Capture the cell that displays the provided text and extract its (x, y) central coordinate. 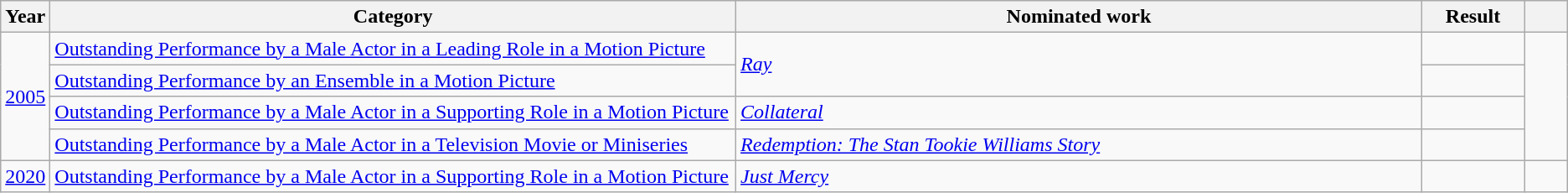
Just Mercy (1079, 176)
Result (1473, 17)
Year (25, 17)
2020 (25, 176)
Category (394, 17)
Ray (1079, 65)
Collateral (1079, 112)
Nominated work (1079, 17)
Outstanding Performance by a Male Actor in a Leading Role in a Motion Picture (394, 49)
2005 (25, 96)
Outstanding Performance by a Male Actor in a Television Movie or Miniseries (394, 144)
Outstanding Performance by an Ensemble in a Motion Picture (394, 81)
Redemption: The Stan Tookie Williams Story (1079, 144)
